Return [x, y] of the center of cell containing provided text 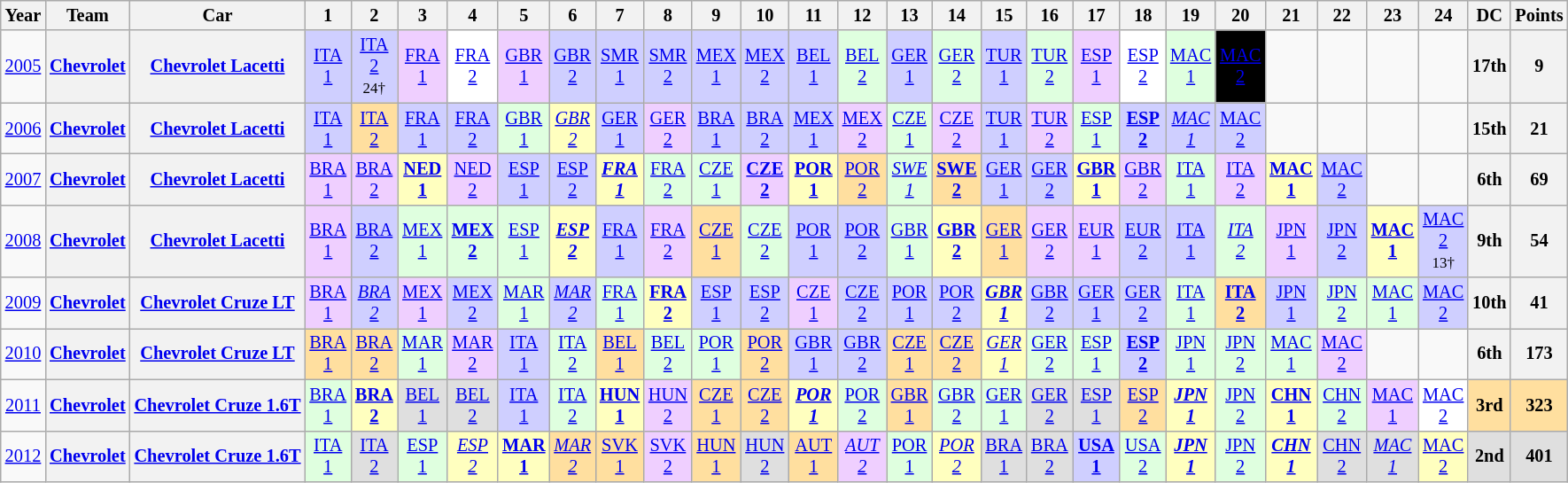
23 [1393, 15]
2012 [23, 456]
17 [1097, 15]
8 [668, 15]
11 [813, 15]
EUR2 [1143, 241]
2009 [23, 303]
3 [423, 15]
15th [1489, 129]
Points [1539, 15]
323 [1539, 405]
2005 [23, 66]
20 [1240, 15]
14 [957, 15]
2006 [23, 129]
2 [374, 15]
41 [1539, 303]
2011 [23, 405]
Year [23, 15]
15 [1004, 15]
2007 [23, 179]
NED2 [473, 179]
2008 [23, 241]
SVK2 [668, 456]
SMR2 [668, 66]
SMR1 [620, 66]
7 [620, 15]
10 [765, 15]
13 [910, 15]
16 [1050, 15]
AUT2 [863, 456]
Team [87, 15]
Car [218, 15]
54 [1539, 241]
24 [1443, 15]
173 [1539, 354]
18 [1143, 15]
2nd [1489, 456]
AUT1 [813, 456]
19 [1191, 15]
12 [863, 15]
4 [473, 15]
SVK1 [620, 456]
SWE1 [910, 179]
2010 [23, 354]
USA1 [1097, 456]
10th [1489, 303]
5 [524, 15]
401 [1539, 456]
USA2 [1143, 456]
17th [1489, 66]
NED1 [423, 179]
EUR1 [1097, 241]
ITA224† [374, 66]
SWE2 [957, 179]
22 [1342, 15]
MAC213† [1443, 241]
9th [1489, 241]
3rd [1489, 405]
1 [328, 15]
DC [1489, 15]
6 [572, 15]
69 [1539, 179]
